Identify which cell holds the provided text, then report its [x, y] central coordinate. 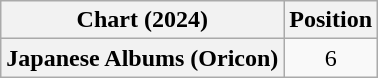
6 [331, 58]
Japanese Albums (Oricon) [142, 58]
Chart (2024) [142, 20]
Position [331, 20]
